From the cell containing the given text, extract its center point as [x, y] coordinate. 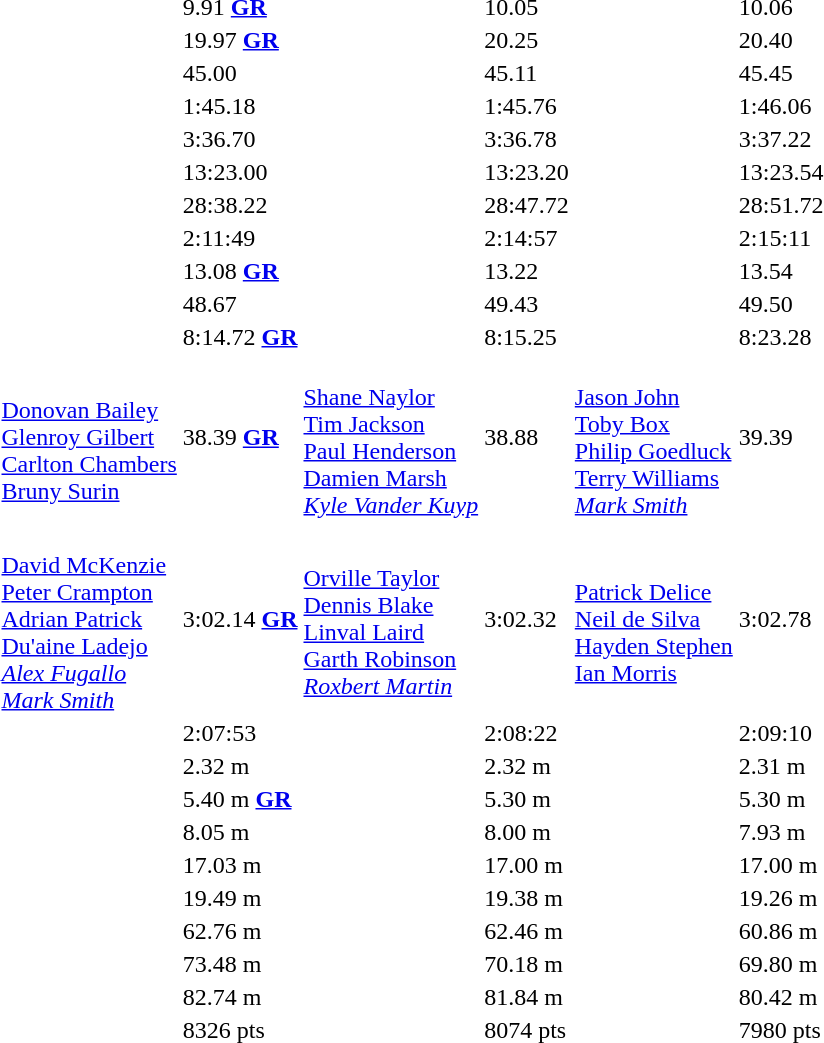
Patrick DeliceNeil de SilvaHayden StephenIan Morris [654, 619]
1:45.18 [240, 106]
13.22 [527, 271]
82.74 m [240, 997]
13:23.00 [240, 172]
28:38.22 [240, 205]
5.30 m [527, 799]
1:45.76 [527, 106]
28:47.72 [527, 205]
3:02.14 GR [240, 619]
5.40 m GR [240, 799]
70.18 m [527, 964]
19.97 GR [240, 40]
David McKenziePeter CramptonAdrian PatrickDu'aine LadejoAlex FugalloMark Smith [89, 619]
13:23.20 [527, 172]
8.05 m [240, 832]
3:36.70 [240, 139]
Donovan BaileyGlenroy GilbertCarlton ChambersBruny Surin [89, 438]
20.25 [527, 40]
17.00 m [527, 865]
81.84 m [527, 997]
17.03 m [240, 865]
62.46 m [527, 931]
Orville TaylorDennis BlakeLinval LairdGarth RobinsonRoxbert Martin [391, 619]
49.43 [527, 304]
2:11:49 [240, 238]
62.76 m [240, 931]
19.49 m [240, 898]
2:14:57 [527, 238]
13.08 GR [240, 271]
45.00 [240, 73]
Jason JohnToby BoxPhilip GoedluckTerry WilliamsMark Smith [654, 438]
73.48 m [240, 964]
3:36.78 [527, 139]
48.67 [240, 304]
8.00 m [527, 832]
2:08:22 [527, 733]
8:15.25 [527, 337]
2:07:53 [240, 733]
19.38 m [527, 898]
Shane NaylorTim JacksonPaul HendersonDamien MarshKyle Vander Kuyp [391, 438]
45.11 [527, 73]
38.88 [527, 438]
8:14.72 GR [240, 337]
3:02.32 [527, 619]
38.39 GR [240, 438]
